Pinpoint the cell where the given text exists, returning its [x, y] midpoint coordinate. 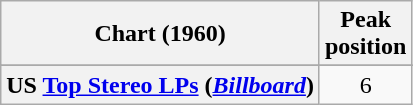
6 [365, 85]
US Top Stereo LPs (Billboard) [160, 85]
Chart (1960) [160, 34]
Peakposition [365, 34]
